From the cell containing the given text, extract its center point as [x, y] coordinate. 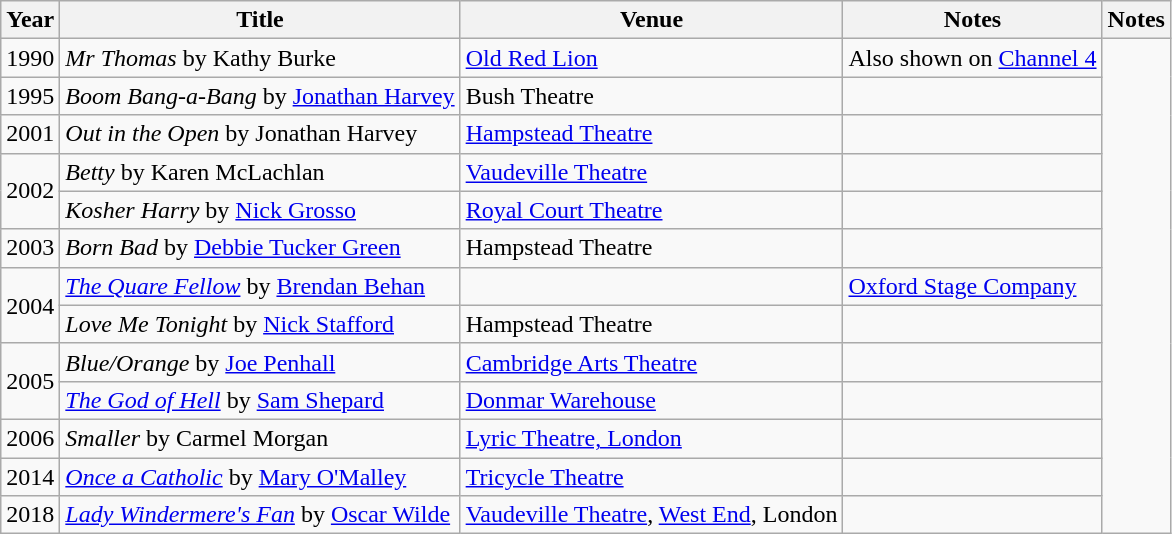
2003 [30, 248]
The God of Hell by Sam Shepard [260, 400]
Bush Theatre [652, 96]
Venue [652, 20]
Out in the Open by Jonathan Harvey [260, 134]
Old Red Lion [652, 58]
Lady Windermere's Fan by Oscar Wilde [260, 515]
2002 [30, 191]
Donmar Warehouse [652, 400]
Vaudeville Theatre [652, 172]
Oxford Stage Company [972, 286]
2006 [30, 438]
2018 [30, 515]
2005 [30, 381]
Title [260, 20]
Year [30, 20]
2014 [30, 477]
Vaudeville Theatre, West End, London [652, 515]
Kosher Harry by Nick Grosso [260, 210]
Smaller by Carmel Morgan [260, 438]
Mr Thomas by Kathy Burke [260, 58]
2004 [30, 305]
Betty by Karen McLachlan [260, 172]
Also shown on Channel 4 [972, 58]
Blue/Orange by Joe Penhall [260, 362]
Born Bad by Debbie Tucker Green [260, 248]
Tricycle Theatre [652, 477]
Once a Catholic by Mary O'Malley [260, 477]
Lyric Theatre, London [652, 438]
1995 [30, 96]
1990 [30, 58]
The Quare Fellow by Brendan Behan [260, 286]
Love Me Tonight by Nick Stafford [260, 324]
Royal Court Theatre [652, 210]
Cambridge Arts Theatre [652, 362]
Boom Bang-a-Bang by Jonathan Harvey [260, 96]
2001 [30, 134]
